Locate the cell with the specified text and output its (x, y) center coordinate. 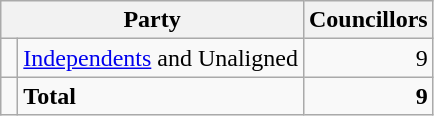
Party (152, 20)
Independents and Unaligned (161, 58)
Total (161, 96)
Councillors (368, 20)
